Extract the [x, y] coordinate from the center of the cell holding the provided text.  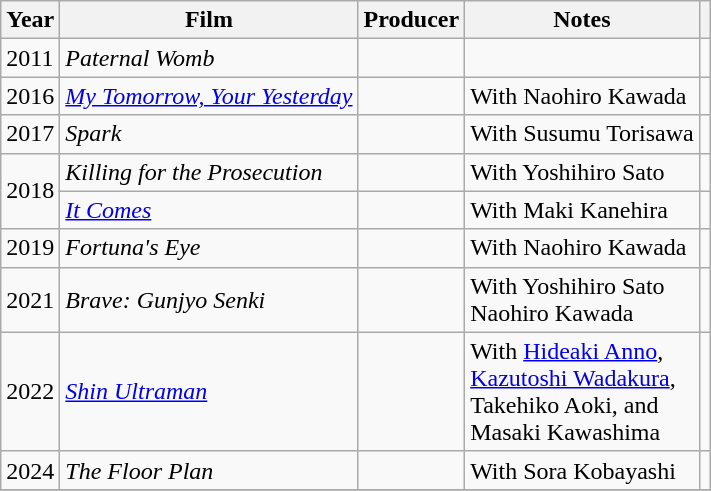
Producer [412, 20]
The Floor Plan [209, 470]
Fortuna's Eye [209, 248]
2011 [30, 58]
2019 [30, 248]
With Susumu Torisawa [582, 134]
Paternal Womb [209, 58]
Spark [209, 134]
With Yoshihiro Sato [582, 172]
With Sora Kobayashi [582, 470]
2021 [30, 300]
With Yoshihiro SatoNaohiro Kawada [582, 300]
It Comes [209, 210]
2017 [30, 134]
2022 [30, 392]
Notes [582, 20]
2016 [30, 96]
2018 [30, 191]
Brave: Gunjyo Senki [209, 300]
My Tomorrow, Your Yesterday [209, 96]
Year [30, 20]
2024 [30, 470]
Killing for the Prosecution [209, 172]
With Maki Kanehira [582, 210]
Shin Ultraman [209, 392]
With Hideaki Anno,Kazutoshi Wadakura,Takehiko Aoki, andMasaki Kawashima [582, 392]
Film [209, 20]
